Search for the cell housing the specified text and yield its [X, Y] center coordinate. 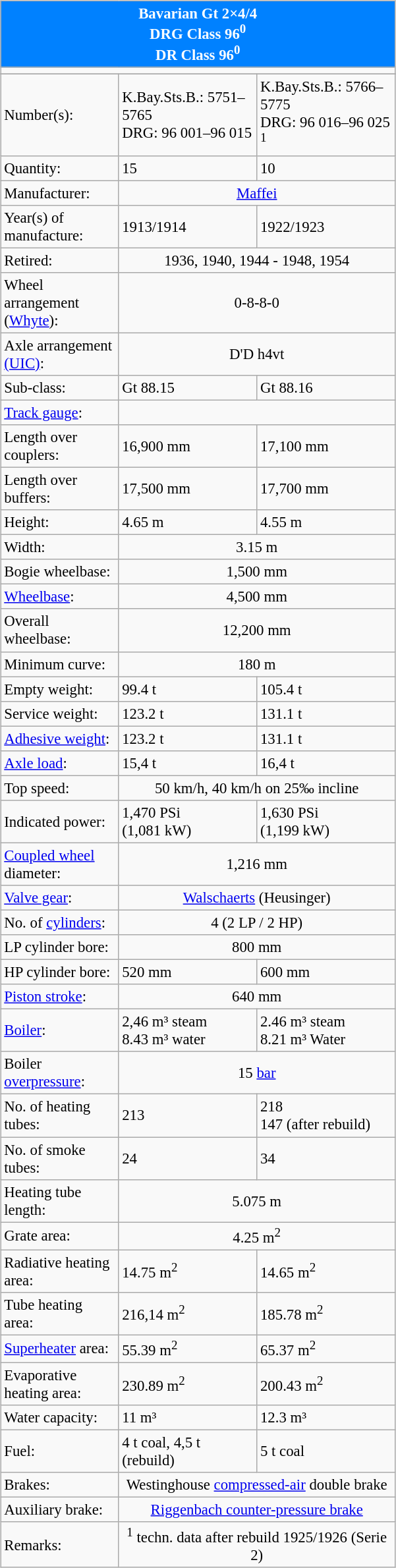
4.65 m [188, 522]
17,100 mm [326, 447]
Bogie wheelbase: [59, 572]
Sub-class: [59, 388]
Maffei [257, 193]
Top speed: [59, 788]
1,630 PSi(1,199 kW) [326, 822]
No. of cylinders: [59, 922]
Track gauge: [59, 412]
1913/1914 [188, 227]
Retired: [59, 260]
Manufacturer: [59, 193]
14.75 m2 [188, 1272]
Valve gear: [59, 898]
600 mm [326, 972]
Tube heating area: [59, 1314]
10 [326, 168]
5.075 m [257, 1200]
Gt 88.16 [326, 388]
Length over couplers: [59, 447]
Year(s) of manufacture: [59, 227]
50 km/h, 40 km/h on 25‰ incline [257, 788]
1922/1923 [326, 227]
K.Bay.Sts.B.: 5766–5775DRG: 96 016–96 025 1 [326, 115]
213 [188, 1116]
1,500 mm [257, 572]
No. of heating tubes: [59, 1116]
Grate area: [59, 1236]
99.4 t [188, 689]
Overall wheelbase: [59, 630]
Water capacity: [59, 1418]
LP cylinder bore: [59, 947]
Brakes: [59, 1485]
D'D h4vt [257, 354]
Axle arrangement (UIC): [59, 354]
Bavarian Gt 2×4/4DRG Class 960DR Class 960 [198, 34]
Auxiliary brake: [59, 1510]
230.89 m2 [188, 1384]
Superheater area: [59, 1349]
Radiative heating area: [59, 1272]
No. of smoke tubes: [59, 1158]
Height: [59, 522]
34 [326, 1158]
200.43 m2 [326, 1384]
2.46 m³ steam8.21 m³ Water [326, 1030]
15 [188, 168]
Gt 88.15 [188, 388]
55.39 m2 [188, 1349]
Service weight: [59, 714]
Fuel: [59, 1451]
4 t coal, 4,5 t (rebuild) [188, 1451]
1 techn. data after rebuild 1925/1926 (Serie 2) [257, 1544]
K.Bay.Sts.B.: 5751–5765DRG: 96 001–96 015 [188, 115]
12,200 mm [257, 630]
218147 (after rebuild) [326, 1116]
Riggenbach counter-pressure brake [257, 1510]
Quantity: [59, 168]
16,900 mm [188, 447]
Adhesive weight: [59, 739]
640 mm [257, 997]
65.37 m2 [326, 1349]
0-8-8-0 [257, 302]
Number(s): [59, 115]
24 [188, 1158]
4.25 m2 [257, 1236]
Wheel arrangement (Whyte): [59, 302]
HP cylinder bore: [59, 972]
15 bar [257, 1073]
105.4 t [326, 689]
12.3 m³ [326, 1418]
800 mm [257, 947]
16,4 t [326, 763]
Length over buffers: [59, 489]
1936, 1940, 1944 - 1948, 1954 [257, 260]
14.65 m2 [326, 1272]
Boiler overpressure: [59, 1073]
1,470 PSi(1,081 kW) [188, 822]
Remarks: [59, 1544]
15,4 t [188, 763]
Walschaerts (Heusinger) [257, 898]
Width: [59, 547]
Minimum curve: [59, 664]
2,46 m³ steam8.43 m³ water [188, 1030]
3.15 m [257, 547]
Wheelbase: [59, 597]
4.55 m [326, 522]
185.78 m2 [326, 1314]
Westinghouse compressed-air double brake [257, 1485]
Indicated power: [59, 822]
Empty weight: [59, 689]
Evaporative heating area: [59, 1384]
Heating tube length: [59, 1200]
4,500 mm [257, 597]
Coupled wheel diameter: [59, 864]
1,216 mm [257, 864]
Piston stroke: [59, 997]
4 (2 LP / 2 HP) [257, 922]
216,14 m2 [188, 1314]
17,700 mm [326, 489]
180 m [257, 664]
5 t coal [326, 1451]
Axle load: [59, 763]
520 mm [188, 972]
11 m³ [188, 1418]
17,500 mm [188, 489]
Boiler: [59, 1030]
